Return (X, Y) of the center of cell containing provided text 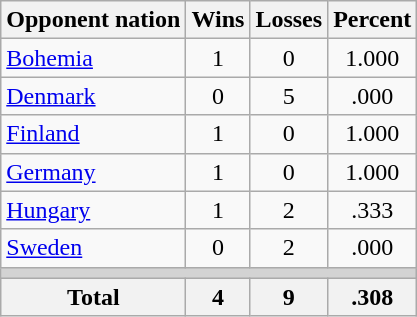
4 (218, 297)
Total (94, 297)
Denmark (94, 96)
.333 (372, 210)
9 (289, 297)
Sweden (94, 248)
.308 (372, 297)
Germany (94, 172)
Opponent nation (94, 20)
Bohemia (94, 58)
Wins (218, 20)
Percent (372, 20)
Finland (94, 134)
Losses (289, 20)
5 (289, 96)
Hungary (94, 210)
